Output the (X, Y) coordinate of the center of the cell containing the given text.  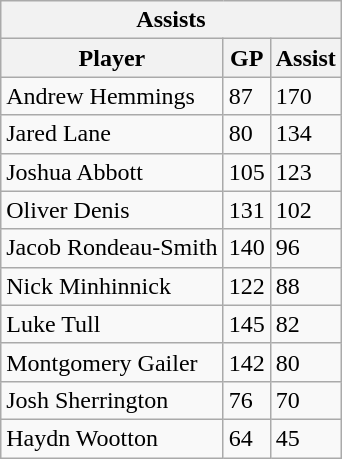
96 (306, 248)
70 (306, 400)
76 (246, 400)
Montgomery Gailer (112, 362)
Josh Sherrington (112, 400)
140 (246, 248)
Jacob Rondeau-Smith (112, 248)
102 (306, 210)
105 (246, 172)
Oliver Denis (112, 210)
82 (306, 324)
170 (306, 96)
122 (246, 286)
Jared Lane (112, 134)
Joshua Abbott (112, 172)
Andrew Hemmings (112, 96)
GP (246, 58)
Assist (306, 58)
123 (306, 172)
64 (246, 438)
145 (246, 324)
87 (246, 96)
Haydn Wootton (112, 438)
45 (306, 438)
134 (306, 134)
Nick Minhinnick (112, 286)
Player (112, 58)
Assists (172, 20)
Luke Tull (112, 324)
131 (246, 210)
88 (306, 286)
142 (246, 362)
